Provide the (X, Y) coordinate of the cell's center where the given text is located.  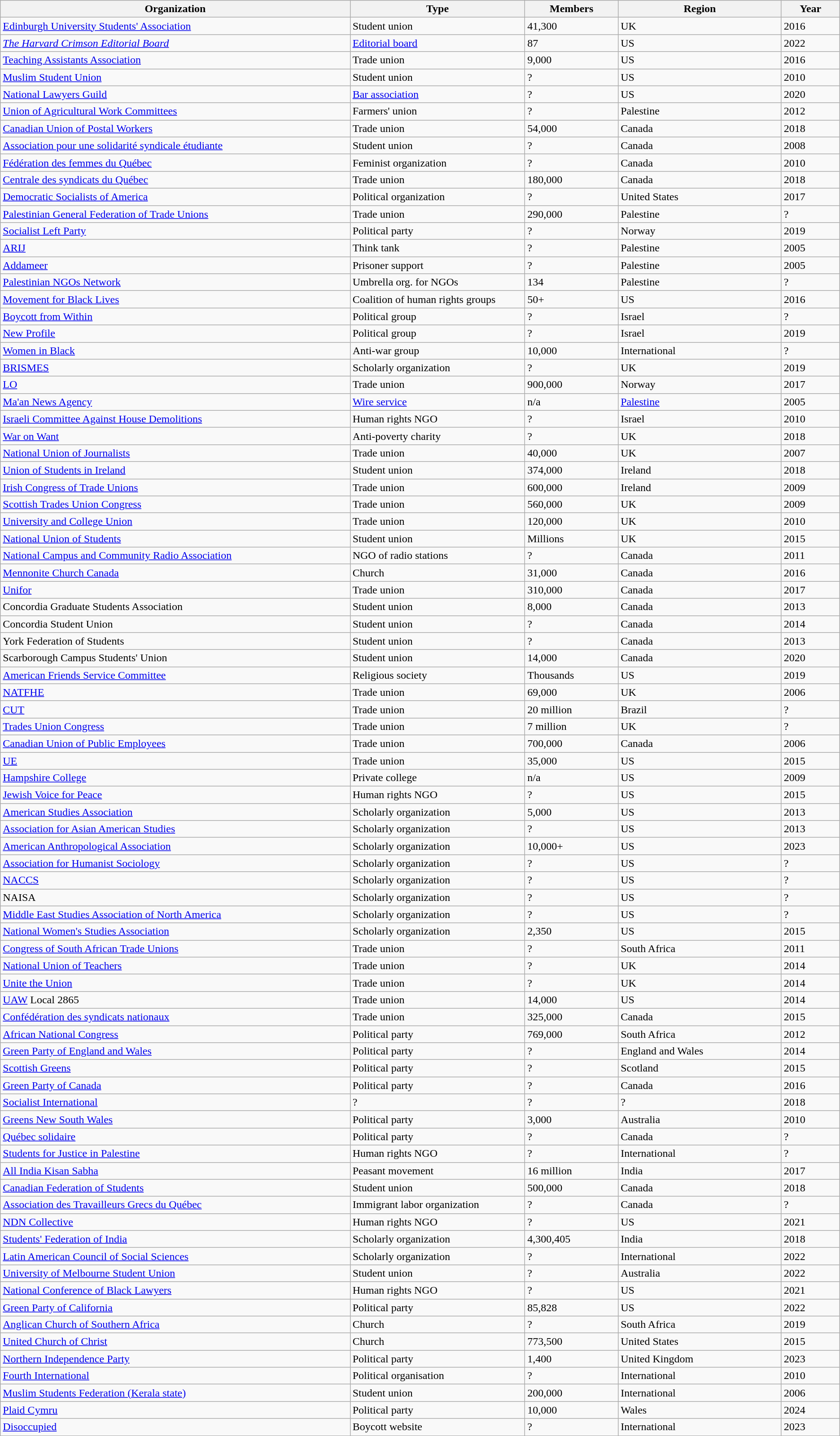
National Union of Journalists (175, 453)
Scotland (700, 1068)
Concordia Student Union (175, 624)
Hampshire College (175, 778)
Anti-poverty charity (437, 436)
University of Melbourne Student Union (175, 1273)
Union of Students in Ireland (175, 470)
Type (437, 9)
700,000 (572, 743)
Association des Travailleurs Grecs du Québec (175, 1205)
England and Wales (700, 1051)
Canadian Union of Postal Workers (175, 128)
American Friends Service Committee (175, 675)
CUT (175, 709)
Feminist organization (437, 162)
NAISA (175, 897)
310,000 (572, 590)
Québec solidaire (175, 1137)
Brazil (700, 709)
Mennonite Church Canada (175, 573)
Wales (700, 1410)
Unifor (175, 590)
Fourth International (175, 1376)
325,000 (572, 1017)
University and College Union (175, 522)
LO (175, 385)
Palestinian NGOs Network (175, 282)
Political organization (437, 197)
Boycott website (437, 1427)
Boycott from Within (175, 316)
Disoccupied (175, 1427)
2008 (810, 145)
Congress of South African Trade Unions (175, 949)
Association pour une solidarité syndicale étudiante (175, 145)
Socialist Left Party (175, 231)
Region (700, 9)
Peasant movement (437, 1171)
Middle East Studies Association of North America (175, 914)
Millions (572, 539)
NATFHE (175, 692)
Anglican Church of Southern Africa (175, 1325)
Green Party of England and Wales (175, 1051)
9,000 (572, 60)
American Studies Association (175, 812)
Members (572, 9)
Palestinian General Federation of Trade Unions (175, 214)
NDN Collective (175, 1222)
35,000 (572, 761)
Union of Agricultural Work Committees (175, 111)
7 million (572, 726)
200,000 (572, 1393)
Think tank (437, 248)
Centrale des syndicats du Québec (175, 180)
ARIJ (175, 248)
374,000 (572, 470)
900,000 (572, 385)
5,000 (572, 812)
54,000 (572, 128)
Muslim Student Union (175, 77)
134 (572, 282)
Canadian Union of Public Employees (175, 743)
National Lawyers Guild (175, 94)
York Federation of Students (175, 641)
UE (175, 761)
American Anthropological Association (175, 846)
Movement for Black Lives (175, 299)
Association for Humanist Sociology (175, 863)
United Church of Christ (175, 1342)
16 million (572, 1171)
69,000 (572, 692)
Farmers' union (437, 111)
National Women's Studies Association (175, 931)
Students for Justice in Palestine (175, 1154)
Private college (437, 778)
Canadian Federation of Students (175, 1188)
Wire service (437, 402)
UAW Local 2865 (175, 1000)
4,300,405 (572, 1239)
Prisoner support (437, 265)
Year (810, 9)
Plaid Cymru (175, 1410)
National Campus and Community Radio Association (175, 556)
40,000 (572, 453)
769,000 (572, 1034)
National Union of Teachers (175, 966)
2,350 (572, 931)
773,500 (572, 1342)
41,300 (572, 26)
Coalition of human rights groups (437, 299)
Ma'an News Agency (175, 402)
Teaching Assistants Association (175, 60)
Trades Union Congress (175, 726)
BRISMES (175, 368)
500,000 (572, 1188)
War on Want (175, 436)
Scottish Greens (175, 1068)
Jewish Voice for Peace (175, 795)
Editorial board (437, 43)
Muslim Students Federation (Kerala state) (175, 1393)
Political organisation (437, 1376)
Students' Federation of India (175, 1239)
Addameer (175, 265)
10,000+ (572, 846)
United Kingdom (700, 1359)
Thousands (572, 675)
85,828 (572, 1308)
Unite the Union (175, 983)
African National Congress (175, 1034)
560,000 (572, 505)
Northern Independence Party (175, 1359)
Israeli Committee Against House Demolitions (175, 419)
Association for Asian American Studies (175, 829)
Scottish Trades Union Congress (175, 505)
Umbrella org. for NGOs (437, 282)
Democratic Socialists of America (175, 197)
National Conference of Black Lawyers (175, 1290)
New Profile (175, 334)
Women in Black (175, 351)
120,000 (572, 522)
Edinburgh University Students' Association (175, 26)
Organization (175, 9)
NGO of radio stations (437, 556)
Religious society (437, 675)
20 million (572, 709)
Confédération des syndicats nationaux (175, 1017)
Bar association (437, 94)
50+ (572, 299)
Latin American Council of Social Sciences (175, 1256)
31,000 (572, 573)
1,400 (572, 1359)
Irish Congress of Trade Unions (175, 487)
Scarborough Campus Students' Union (175, 658)
Anti-war group (437, 351)
290,000 (572, 214)
2024 (810, 1410)
Fédération des femmes du Québec (175, 162)
NACCS (175, 880)
All India Kisan Sabha (175, 1171)
87 (572, 43)
180,000 (572, 180)
Greens New South Wales (175, 1120)
National Union of Students (175, 539)
3,000 (572, 1120)
8,000 (572, 607)
600,000 (572, 487)
Immigrant labor organization (437, 1205)
The Harvard Crimson Editorial Board (175, 43)
Socialist International (175, 1102)
Green Party of Canada (175, 1085)
Concordia Graduate Students Association (175, 607)
Green Party of California (175, 1308)
2007 (810, 453)
